Find where the given text appears and provide that cell's center as [x, y] coordinate. 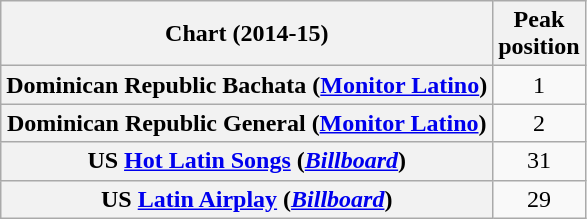
31 [539, 161]
US Latin Airplay (Billboard) [247, 199]
Peakposition [539, 34]
Chart (2014-15) [247, 34]
2 [539, 123]
1 [539, 85]
US Hot Latin Songs (Billboard) [247, 161]
29 [539, 199]
Dominican Republic Bachata (Monitor Latino) [247, 85]
Dominican Republic General (Monitor Latino) [247, 123]
